Capture the cell that displays the provided text and extract its [x, y] central coordinate. 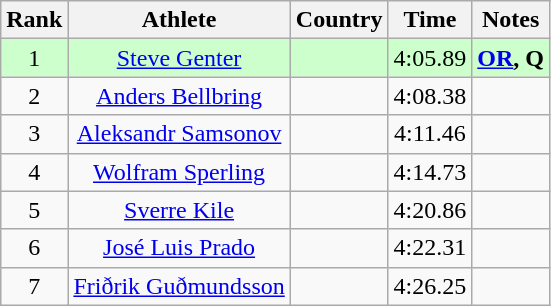
OR, Q [511, 58]
5 [34, 210]
4:20.86 [430, 210]
4:26.25 [430, 286]
3 [34, 134]
6 [34, 248]
4:08.38 [430, 96]
4:11.46 [430, 134]
Rank [34, 20]
Country [339, 20]
4:05.89 [430, 58]
Friðrik Guðmundsson [179, 286]
Athlete [179, 20]
4:14.73 [430, 172]
José Luis Prado [179, 248]
Sverre Kile [179, 210]
Aleksandr Samsonov [179, 134]
Time [430, 20]
Anders Bellbring [179, 96]
4 [34, 172]
1 [34, 58]
2 [34, 96]
Notes [511, 20]
4:22.31 [430, 248]
7 [34, 286]
Steve Genter [179, 58]
Wolfram Sperling [179, 172]
